For the text-containing cell, return its midpoint in [x, y] coordinate format. 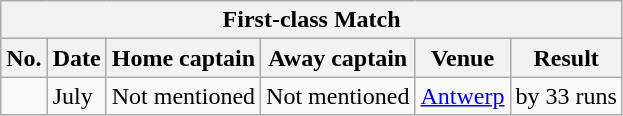
First-class Match [312, 20]
Venue [462, 58]
Away captain [338, 58]
by 33 runs [566, 96]
Date [76, 58]
July [76, 96]
Home captain [183, 58]
Result [566, 58]
No. [24, 58]
Antwerp [462, 96]
